From the cell containing the given text, extract its center point as (X, Y) coordinate. 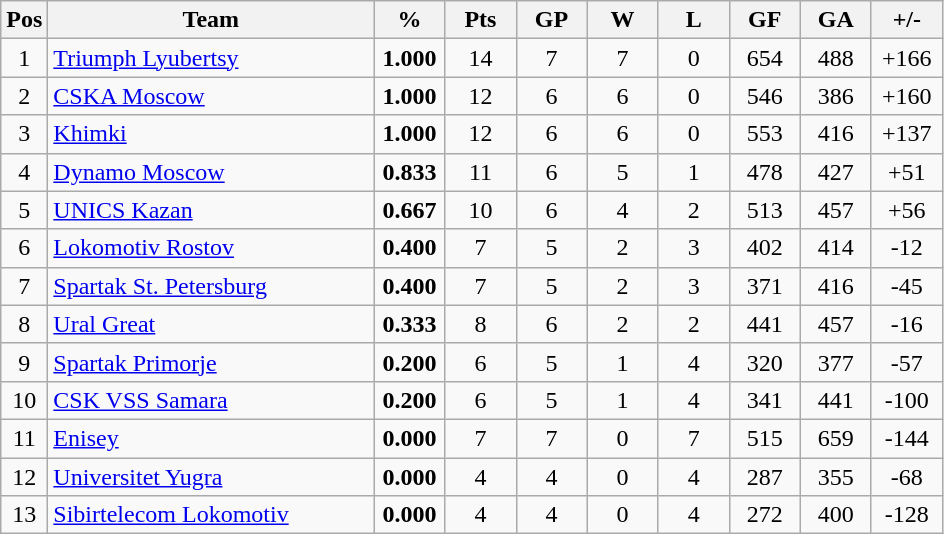
GF (764, 20)
Spartak Primorje (211, 362)
+160 (906, 96)
513 (764, 210)
488 (836, 58)
Enisey (211, 438)
Pos (24, 20)
355 (836, 477)
0.333 (410, 324)
Pts (480, 20)
% (410, 20)
-57 (906, 362)
341 (764, 400)
Dynamo Moscow (211, 172)
-128 (906, 515)
320 (764, 362)
+/- (906, 20)
0.667 (410, 210)
371 (764, 286)
CSK VSS Samara (211, 400)
Ural Great (211, 324)
287 (764, 477)
-100 (906, 400)
-68 (906, 477)
414 (836, 248)
Lokomotiv Rostov (211, 248)
427 (836, 172)
GA (836, 20)
0.833 (410, 172)
+51 (906, 172)
386 (836, 96)
-144 (906, 438)
Spartak St. Petersburg (211, 286)
515 (764, 438)
272 (764, 515)
654 (764, 58)
+137 (906, 134)
13 (24, 515)
-16 (906, 324)
+166 (906, 58)
14 (480, 58)
Universitet Yugra (211, 477)
9 (24, 362)
659 (836, 438)
-45 (906, 286)
GP (552, 20)
+56 (906, 210)
546 (764, 96)
W (622, 20)
CSKA Moscow (211, 96)
-12 (906, 248)
400 (836, 515)
Khimki (211, 134)
478 (764, 172)
553 (764, 134)
402 (764, 248)
L (694, 20)
Sibirtelecom Lokomotiv (211, 515)
377 (836, 362)
Team (211, 20)
Triumph Lyubertsy (211, 58)
UNICS Kazan (211, 210)
